Find where the given text appears and provide that cell's center as [X, Y] coordinate. 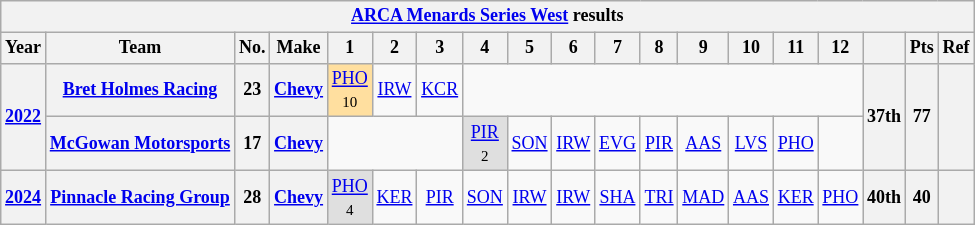
2024 [24, 197]
Pts [922, 48]
KCR [440, 90]
12 [840, 48]
Make [299, 48]
McGowan Motorsports [140, 144]
Pinnacle Racing Group [140, 197]
PHO4 [350, 197]
28 [252, 197]
23 [252, 90]
LVS [752, 144]
TRI [659, 197]
77 [922, 116]
Bret Holmes Racing [140, 90]
9 [704, 48]
5 [530, 48]
3 [440, 48]
2022 [24, 116]
10 [752, 48]
1 [350, 48]
7 [618, 48]
PIR2 [484, 144]
4 [484, 48]
EVG [618, 144]
SHA [618, 197]
PHO10 [350, 90]
8 [659, 48]
40th [884, 197]
11 [796, 48]
ARCA Menards Series West results [488, 16]
6 [574, 48]
No. [252, 48]
MAD [704, 197]
40 [922, 197]
17 [252, 144]
Team [140, 48]
Ref [956, 48]
2 [394, 48]
37th [884, 116]
Year [24, 48]
